Provide the (X, Y) coordinate of the cell's center where the given text is located.  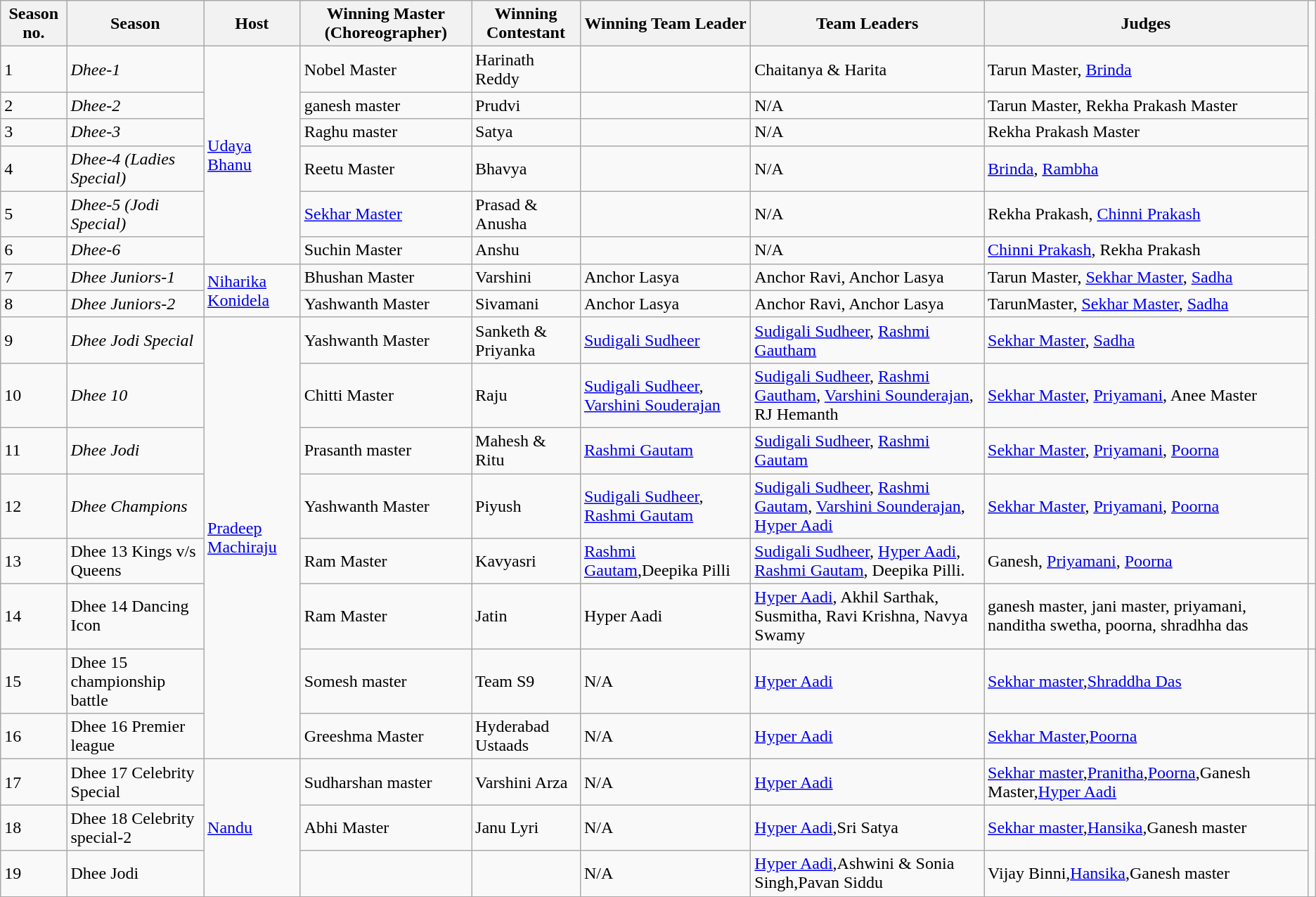
Raju (526, 395)
19 (34, 873)
Sudigali Sudheer, Rashmi Gautam, Varshini Sounderajan, Hyper Aadi (867, 506)
Rekha Prakash Master (1146, 132)
Sekhar Master,Poorna (1146, 737)
Nobel Master (385, 69)
Sekhar Master, Sadha (1146, 340)
Sekhar Master, Priyamani, Anee Master (1146, 395)
Sanketh & Priyanka (526, 340)
Tarun Master, Sekhar Master, Sadha (1146, 277)
Brinda, Rambha (1146, 169)
Dhee Jodi Special (135, 340)
Raghu master (385, 132)
Dhee-1 (135, 69)
Sudigali Sudheer, Varshini Souderajan (665, 395)
Niharika Konidela (252, 290)
Rashmi Gautam,Deepika Pilli (665, 561)
Host (252, 24)
Prasad & Anusha (526, 214)
Greeshma Master (385, 737)
Harinath Reddy (526, 69)
3 (34, 132)
Satya (526, 132)
Dhee Juniors-2 (135, 304)
Season (135, 24)
Sekhar master,Shraddha Das (1146, 681)
Hyper Aadi,Sri Satya (867, 828)
1 (34, 69)
Dhee 13 Kings v/s Queens (135, 561)
Sivamani (526, 304)
Sudharshan master (385, 782)
Dhee Juniors-1 (135, 277)
Chitti Master (385, 395)
Winning Team Leader (665, 24)
11 (34, 450)
Dhee 18 Celebrity special-2 (135, 828)
Team S9 (526, 681)
Dhee 15 championship battle (135, 681)
Janu Lyri (526, 828)
Dhee Champions (135, 506)
TarunMaster, Sekhar Master, Sadha (1146, 304)
Somesh master (385, 681)
Piyush (526, 506)
16 (34, 737)
5 (34, 214)
Winning Master (Choreographer) (385, 24)
Dhee 14 Dancing Icon (135, 617)
Sudigali Sudheer (665, 340)
Dhee 10 (135, 395)
Dhee-5 (Jodi Special) (135, 214)
Dhee 17 Celebrity Special (135, 782)
18 (34, 828)
8 (34, 304)
Dhee-6 (135, 250)
Sekhar Master (385, 214)
Tarun Master, Brinda (1146, 69)
Reetu Master (385, 169)
Pradeep Machiraju (252, 538)
6 (34, 250)
Hyderabad Ustaads (526, 737)
14 (34, 617)
13 (34, 561)
Varshini Arza (526, 782)
Chaitanya & Harita (867, 69)
Abhi Master (385, 828)
Prasanth master (385, 450)
Mahesh & Ritu (526, 450)
Udaya Bhanu (252, 155)
Sekhar master,Pranitha,Poorna,Ganesh Master,Hyper Aadi (1146, 782)
Nandu (252, 828)
Tarun Master, Rekha Prakash Master (1146, 105)
Vijay Binni,Hansika,Ganesh master (1146, 873)
17 (34, 782)
4 (34, 169)
Bhushan Master (385, 277)
Jatin (526, 617)
Dhee-3 (135, 132)
Judges (1146, 24)
Team Leaders (867, 24)
12 (34, 506)
Prudvi (526, 105)
Rekha Prakash, Chinni Prakash (1146, 214)
Dhee-2 (135, 105)
Kavyasri (526, 561)
Varshini (526, 277)
Suchin Master (385, 250)
Rashmi Gautam (665, 450)
Dhee 16 Premier league (135, 737)
Sekhar master,Hansika,Ganesh master (1146, 828)
Bhavya (526, 169)
Sudigali Sudheer, Hyper Aadi, Rashmi Gautam, Deepika Pilli. (867, 561)
7 (34, 277)
Sudigali Sudheer, Rashmi Gautham (867, 340)
Dhee-4 (Ladies Special) (135, 169)
ganesh master, jani master, priyamani, nanditha swetha, poorna, shradhha das (1146, 617)
Hyper Aadi, Akhil Sarthak, Susmitha, Ravi Krishna, Navya Swamy (867, 617)
Hyper Aadi,Ashwini & Sonia Singh,Pavan Siddu (867, 873)
Winning Contestant (526, 24)
10 (34, 395)
9 (34, 340)
15 (34, 681)
2 (34, 105)
Chinni Prakash, Rekha Prakash (1146, 250)
Ganesh, Priyamani, Poorna (1146, 561)
ganesh master (385, 105)
Sudigali Sudheer, Rashmi Gautham, Varshini Sounderajan, RJ Hemanth (867, 395)
Anshu (526, 250)
Season no. (34, 24)
